Detect which cell encompasses the target text, then output its [X, Y] center coordinate. 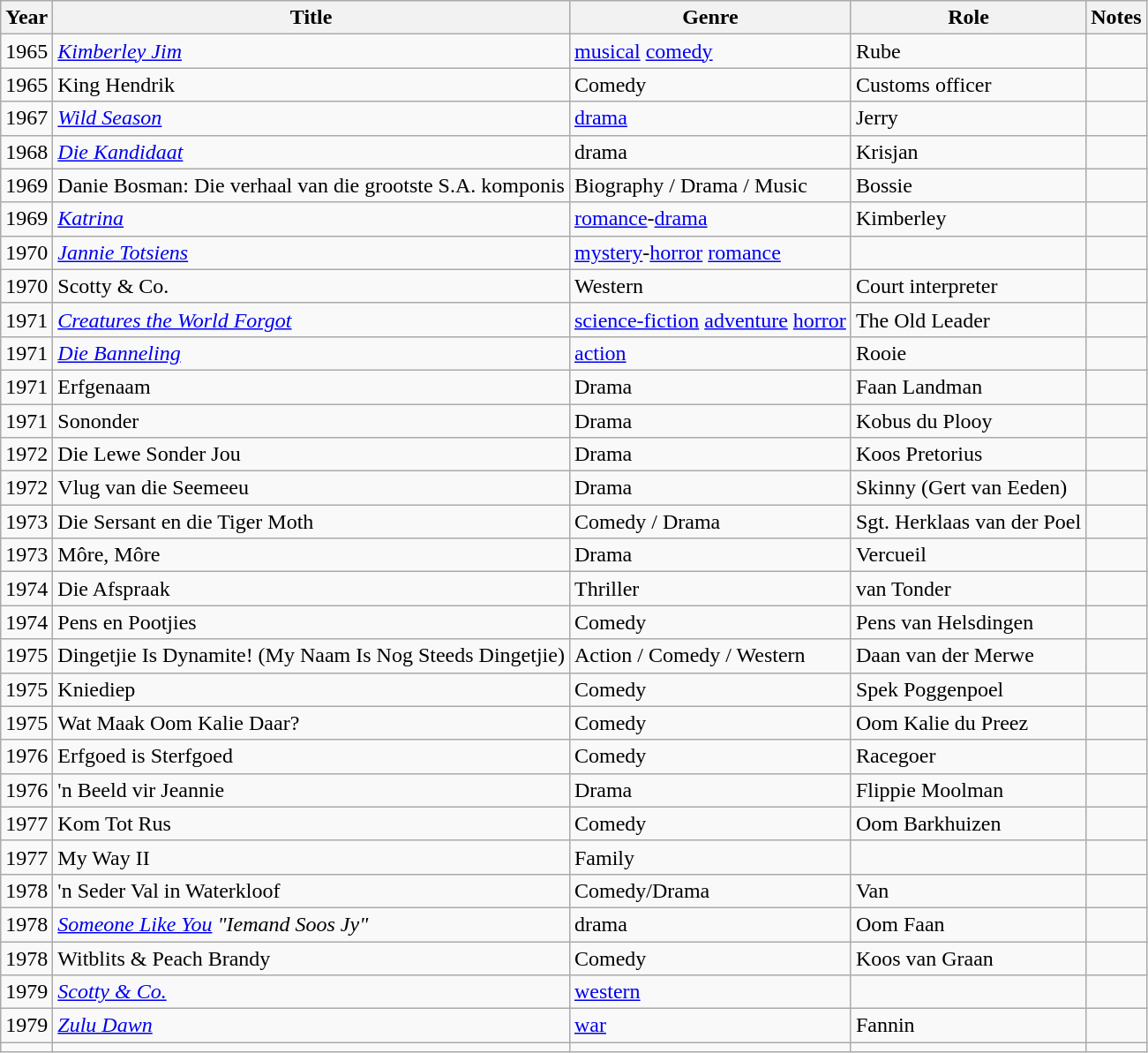
Die Lewe Sonder Jou [311, 455]
Faan Landman [968, 387]
Danie Bosman: Die verhaal van die grootste S.A. komponis [311, 185]
Oom Kalie du Preez [968, 723]
Daan van der Merwe [968, 656]
1967 [26, 118]
Kniediep [311, 689]
Action / Comedy / Western [709, 656]
Pens van Helsdingen [968, 622]
Pens en Pootjies [311, 622]
Môre, Môre [311, 555]
Erfgoed is Sterfgoed [311, 756]
Krisjan [968, 152]
Comedy / Drama [709, 522]
Jerry [968, 118]
Skinny (Gert van Eeden) [968, 488]
musical comedy [709, 51]
Kimberley Jim [311, 51]
Kom Tot Rus [311, 824]
Thriller [709, 589]
Court interpreter [968, 286]
The Old Leader [968, 320]
Oom Barkhuizen [968, 824]
Sononder [311, 421]
Dingetjie Is Dynamite! (My Naam Is Nog Steeds Dingetjie) [311, 656]
Customs officer [968, 85]
1968 [26, 152]
Role [968, 18]
Biography / Drama / Music [709, 185]
Racegoer [968, 756]
Die Kandidaat [311, 152]
King Hendrik [311, 85]
Kimberley [968, 219]
Someone Like You "Iemand Soos Jy" [311, 924]
Fannin [968, 1026]
Comedy/Drama [709, 891]
Flippie Moolman [968, 790]
Van [968, 891]
Die Afspraak [311, 589]
Wild Season [311, 118]
Erfgenaam [311, 387]
western [709, 992]
science-fiction adventure horror [709, 320]
Western [709, 286]
'n Beeld vir Jeannie [311, 790]
Genre [709, 18]
Wat Maak Oom Kalie Daar? [311, 723]
Bossie [968, 185]
romance-drama [709, 219]
van Tonder [968, 589]
Sgt. Herklaas van der Poel [968, 522]
Jannie Totsiens [311, 252]
Koos van Graan [968, 958]
Title [311, 18]
Katrina [311, 219]
Spek Poggenpoel [968, 689]
My Way II [311, 857]
Witblits & Peach Brandy [311, 958]
war [709, 1026]
Family [709, 857]
mystery-horror romance [709, 252]
Rube [968, 51]
Zulu Dawn [311, 1026]
Vlug van die Seemeeu [311, 488]
Vercueil [968, 555]
action [709, 353]
Creatures the World Forgot [311, 320]
Oom Faan [968, 924]
Kobus du Plooy [968, 421]
Year [26, 18]
Die Sersant en die Tiger Moth [311, 522]
Koos Pretorius [968, 455]
Notes [1116, 18]
Die Banneling [311, 353]
'n Seder Val in Waterkloof [311, 891]
Rooie [968, 353]
